Provide the (x, y) coordinate of the cell's center where the given text is located.  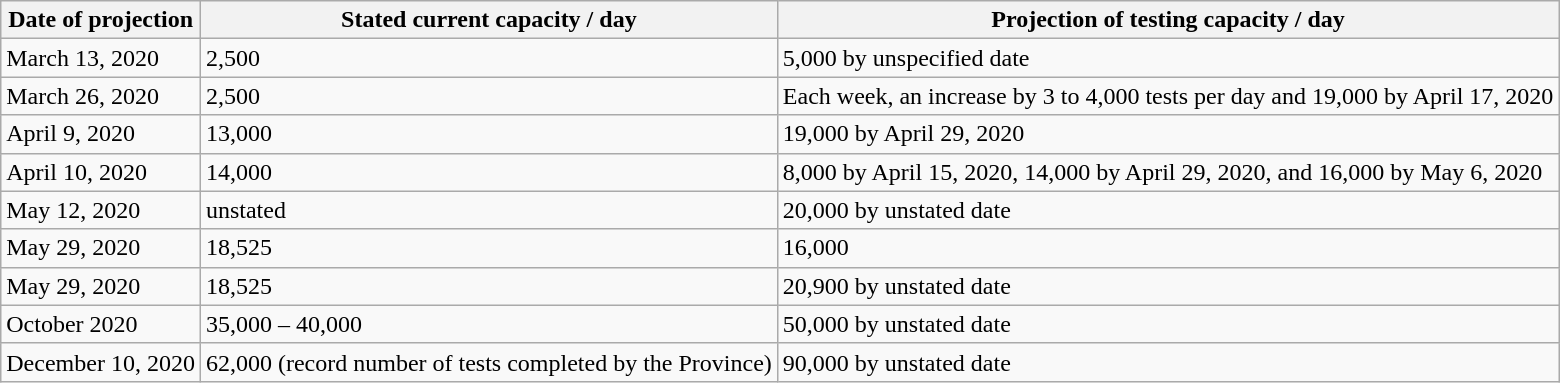
90,000 by unstated date (1168, 362)
March 13, 2020 (101, 58)
December 10, 2020 (101, 362)
Each week, an increase by 3 to 4,000 tests per day and 19,000 by April 17, 2020 (1168, 96)
Date of projection (101, 20)
October 2020 (101, 324)
Projection of testing capacity / day (1168, 20)
19,000 by April 29, 2020 (1168, 134)
20,900 by unstated date (1168, 286)
April 10, 2020 (101, 172)
16,000 (1168, 248)
Stated current capacity / day (488, 20)
May 12, 2020 (101, 210)
5,000 by unspecified date (1168, 58)
8,000 by April 15, 2020, 14,000 by April 29, 2020, and 16,000 by May 6, 2020 (1168, 172)
April 9, 2020 (101, 134)
March 26, 2020 (101, 96)
50,000 by unstated date (1168, 324)
62,000 (record number of tests completed by the Province) (488, 362)
14,000 (488, 172)
20,000 by unstated date (1168, 210)
13,000 (488, 134)
unstated (488, 210)
35,000 – 40,000 (488, 324)
